Return the (X, Y) coordinate for the center point of the cell that contains the specified text.  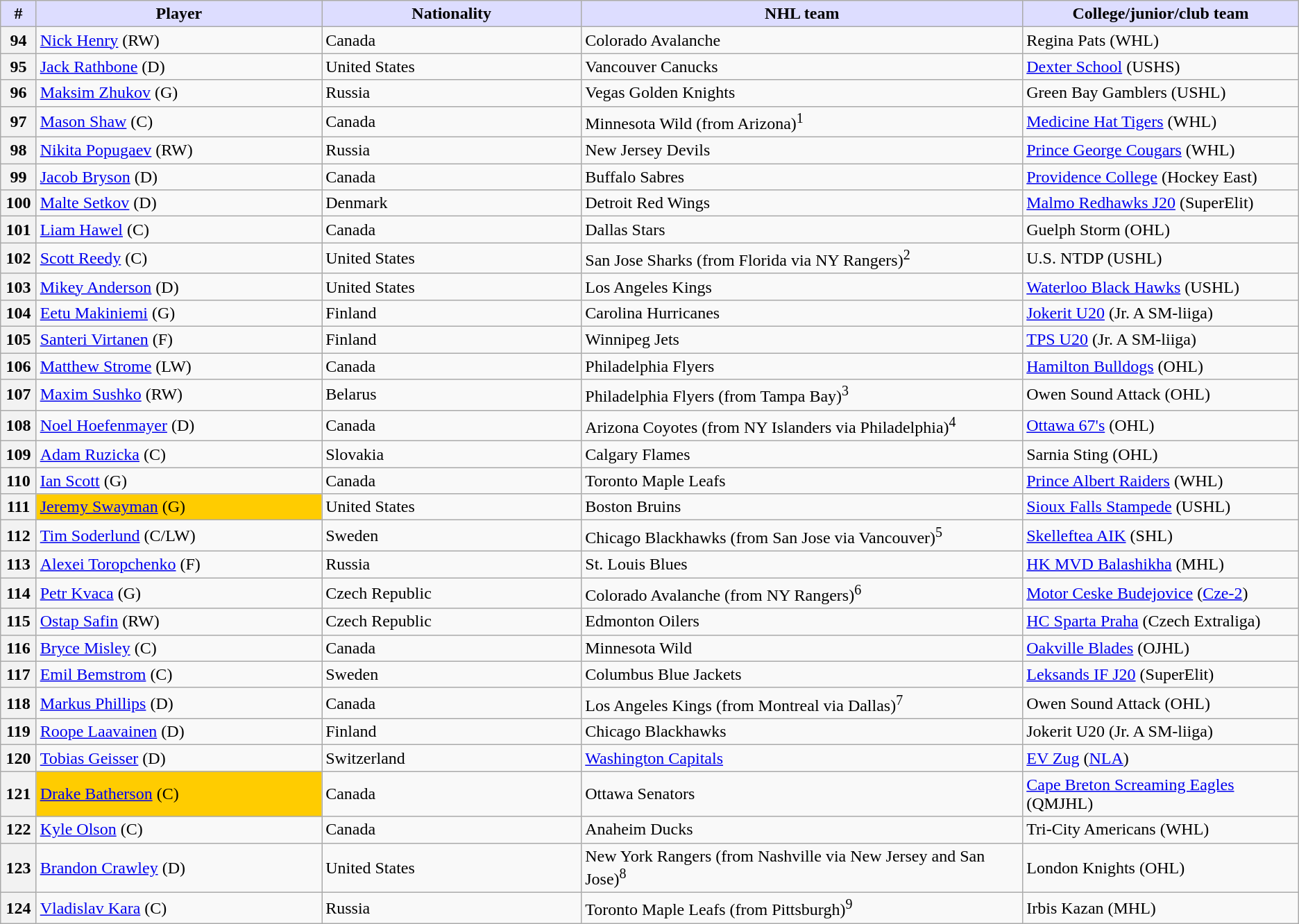
106 (18, 366)
Emil Bemstrom (C) (179, 674)
Prince George Cougars (WHL) (1161, 151)
Santeri Virtanen (F) (179, 339)
115 (18, 622)
Vladislav Kara (C) (179, 909)
Slovakia (452, 454)
Markus Phillips (D) (179, 703)
Carolina Hurricanes (802, 313)
Belarus (452, 395)
Waterloo Black Hawks (USHL) (1161, 286)
Ottawa 67's (OHL) (1161, 426)
Jeremy Swayman (G) (179, 507)
104 (18, 313)
108 (18, 426)
102 (18, 258)
Motor Ceske Budejovice (Cze-2) (1161, 594)
124 (18, 909)
Arizona Coyotes (from NY Islanders via Philadelphia)4 (802, 426)
118 (18, 703)
Toronto Maple Leafs (from Pittsburgh)9 (802, 909)
Ostap Safin (RW) (179, 622)
110 (18, 481)
111 (18, 507)
Boston Bruins (802, 507)
Malmo Redhawks J20 (SuperElit) (1161, 203)
Anaheim Ducks (802, 830)
TPS U20 (Jr. A SM-liiga) (1161, 339)
Scott Reedy (C) (179, 258)
Medicine Hat Tigers (WHL) (1161, 122)
U.S. NTDP (USHL) (1161, 258)
Leksands IF J20 (SuperElit) (1161, 674)
Ottawa Senators (802, 794)
Switzerland (452, 758)
Sioux Falls Stampede (USHL) (1161, 507)
Chicago Blackhawks (802, 732)
Tri-City Americans (WHL) (1161, 830)
Skelleftea AIK (SHL) (1161, 536)
109 (18, 454)
Vegas Golden Knights (802, 93)
119 (18, 732)
Maxim Sushko (RW) (179, 395)
123 (18, 868)
New York Rangers (from Nashville via New Jersey and San Jose)8 (802, 868)
Columbus Blue Jackets (802, 674)
96 (18, 93)
Providence College (Hockey East) (1161, 177)
Minnesota Wild (802, 648)
Colorado Avalanche (802, 40)
Chicago Blackhawks (from San Jose via Vancouver)5 (802, 536)
Colorado Avalanche (from NY Rangers)6 (802, 594)
Kyle Olson (C) (179, 830)
Philadelphia Flyers (from Tampa Bay)3 (802, 395)
Philadelphia Flyers (802, 366)
107 (18, 395)
St. Louis Blues (802, 564)
Tobias Geisser (D) (179, 758)
Eetu Makiniemi (G) (179, 313)
117 (18, 674)
Buffalo Sabres (802, 177)
Winnipeg Jets (802, 339)
Nikita Popugaev (RW) (179, 151)
103 (18, 286)
Los Angeles Kings (802, 286)
EV Zug (NLA) (1161, 758)
Roope Laavainen (D) (179, 732)
Petr Kvaca (G) (179, 594)
New Jersey Devils (802, 151)
Jack Rathbone (D) (179, 67)
Oakville Blades (OJHL) (1161, 648)
Malte Setkov (D) (179, 203)
Calgary Flames (802, 454)
Liam Hawel (C) (179, 230)
Noel Hoefenmayer (D) (179, 426)
Denmark (452, 203)
# (18, 14)
Maksim Zhukov (G) (179, 93)
Sarnia Sting (OHL) (1161, 454)
HC Sparta Praha (Czech Extraliga) (1161, 622)
121 (18, 794)
122 (18, 830)
97 (18, 122)
Mason Shaw (C) (179, 122)
95 (18, 67)
Detroit Red Wings (802, 203)
94 (18, 40)
San Jose Sharks (from Florida via NY Rangers)2 (802, 258)
Drake Batherson (C) (179, 794)
Cape Breton Screaming Eagles (QMJHL) (1161, 794)
Ian Scott (G) (179, 481)
Matthew Strome (LW) (179, 366)
98 (18, 151)
Regina Pats (WHL) (1161, 40)
Los Angeles Kings (from Montreal via Dallas)7 (802, 703)
Alexei Toropchenko (F) (179, 564)
Edmonton Oilers (802, 622)
116 (18, 648)
Vancouver Canucks (802, 67)
Toronto Maple Leafs (802, 481)
105 (18, 339)
100 (18, 203)
99 (18, 177)
Nationality (452, 14)
113 (18, 564)
Hamilton Bulldogs (OHL) (1161, 366)
Bryce Misley (C) (179, 648)
Tim Soderlund (C/LW) (179, 536)
Prince Albert Raiders (WHL) (1161, 481)
HK MVD Balashikha (MHL) (1161, 564)
120 (18, 758)
Green Bay Gamblers (USHL) (1161, 93)
Nick Henry (RW) (179, 40)
Minnesota Wild (from Arizona)1 (802, 122)
College/junior/club team (1161, 14)
Mikey Anderson (D) (179, 286)
Jacob Bryson (D) (179, 177)
London Knights (OHL) (1161, 868)
112 (18, 536)
NHL team (802, 14)
Guelph Storm (OHL) (1161, 230)
Irbis Kazan (MHL) (1161, 909)
Dallas Stars (802, 230)
Washington Capitals (802, 758)
101 (18, 230)
114 (18, 594)
Adam Ruzicka (C) (179, 454)
Dexter School (USHS) (1161, 67)
Brandon Crawley (D) (179, 868)
Player (179, 14)
